Identify which cell holds the provided text, then report its (x, y) central coordinate. 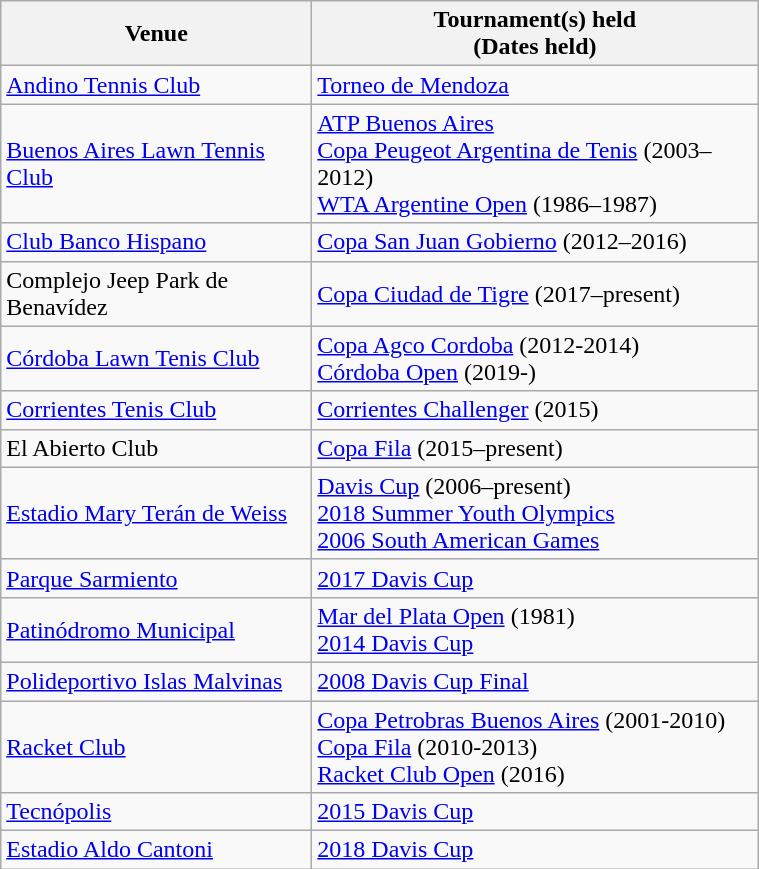
Mar del Plata Open (1981)2014 Davis Cup (535, 630)
Club Banco Hispano (156, 242)
Buenos Aires Lawn Tennis Club (156, 164)
2018 Davis Cup (535, 850)
2017 Davis Cup (535, 578)
ATP Buenos AiresCopa Peugeot Argentina de Tenis (2003–2012)WTA Argentine Open (1986–1987) (535, 164)
El Abierto Club (156, 448)
Racket Club (156, 746)
Corrientes Challenger (2015) (535, 410)
2015 Davis Cup (535, 812)
Estadio Aldo Cantoni (156, 850)
Parque Sarmiento (156, 578)
Andino Tennis Club (156, 85)
Corrientes Tenis Club (156, 410)
Davis Cup (2006–present)2018 Summer Youth Olympics2006 South American Games (535, 513)
Tecnópolis (156, 812)
Patinódromo Municipal (156, 630)
Complejo Jeep Park de Benavídez (156, 294)
Polideportivo Islas Malvinas (156, 681)
Copa Fila (2015–present) (535, 448)
2008 Davis Cup Final (535, 681)
Córdoba Lawn Tenis Club (156, 358)
Tournament(s) held(Dates held) (535, 34)
Copa Agco Cordoba (2012-2014)Córdoba Open (2019-) (535, 358)
Copa Petrobras Buenos Aires (2001-2010)Copa Fila (2010-2013)Racket Club Open (2016) (535, 746)
Copa San Juan Gobierno (2012–2016) (535, 242)
Venue (156, 34)
Copa Ciudad de Tigre (2017–present) (535, 294)
Torneo de Mendoza (535, 85)
Estadio Mary Terán de Weiss (156, 513)
